Determine the [X, Y] coordinate at the center of the cell enclosing the given text.  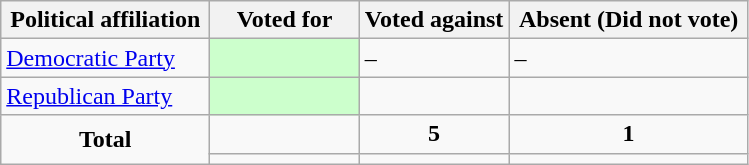
Absent (Did not vote) [629, 20]
Voted against [434, 20]
Total [106, 140]
Republican Party [106, 96]
Political affiliation [106, 20]
1 [629, 134]
Voted for [285, 20]
Democratic Party [106, 58]
5 [434, 134]
